Locate the cell with the specified text and output its (x, y) center coordinate. 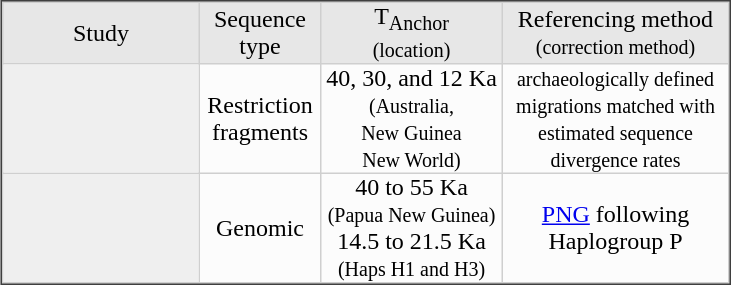
Study (102, 33)
Genomic (260, 228)
Referencing method(correction method) (616, 33)
TAnchor(location) (412, 33)
Restriction fragments (260, 119)
40 to 55 Ka(Papua New Guinea)14.5 to 21.5 Ka(Haps H1 and H3) (412, 228)
Sequencetype (260, 33)
archaeologically defined migrations matched with estimated sequence divergence rates (616, 119)
PNG following Haplogroup P (616, 228)
40, 30, and 12 Ka(Australia, New Guinea New World) (412, 119)
